Provide the (x, y) coordinate of the cell's center where the given text is located.  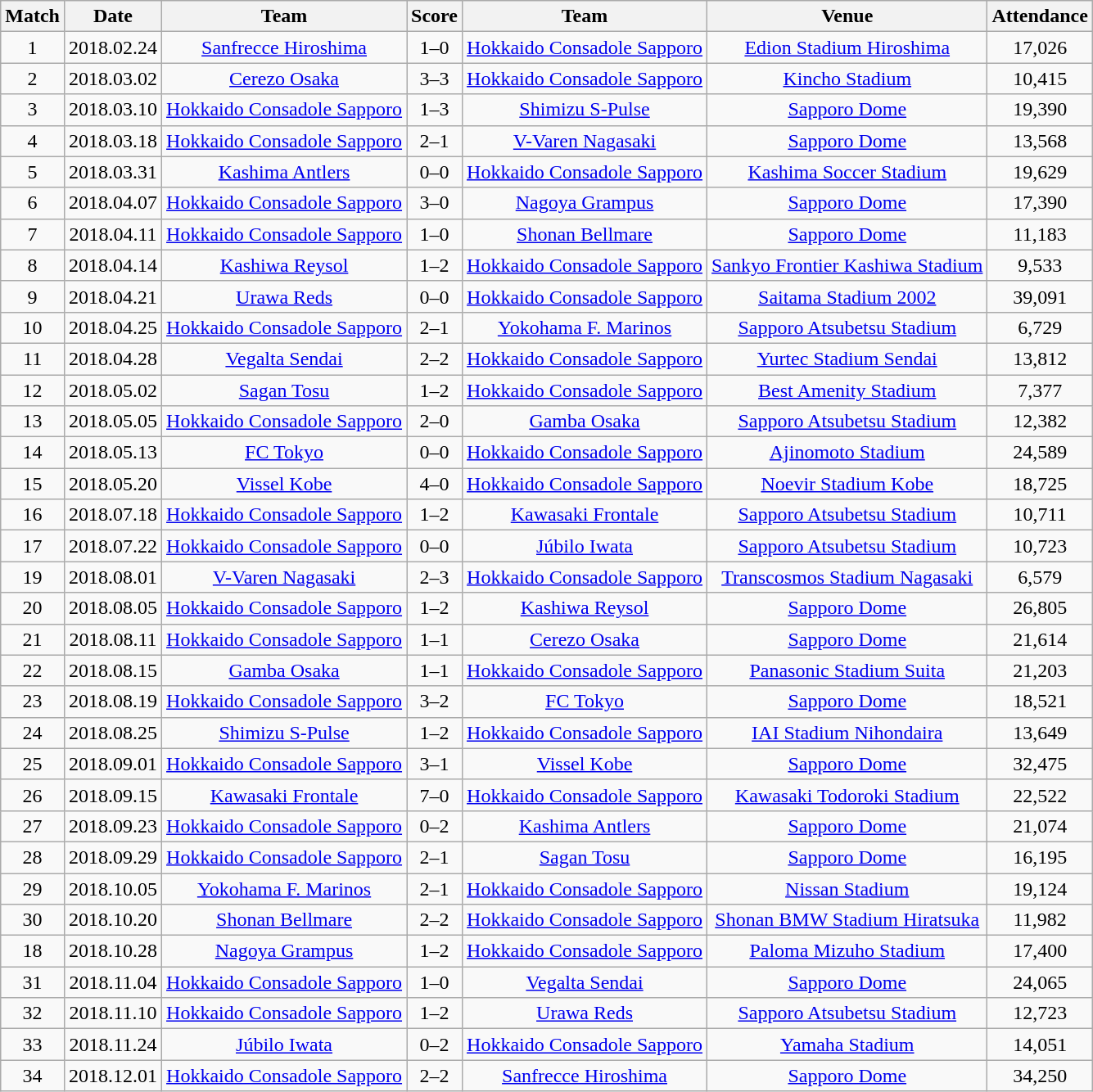
2–0 (435, 422)
Yurtec Stadium Sendai (847, 359)
Panasonic Stadium Suita (847, 670)
22,522 (1040, 795)
20 (33, 608)
7,377 (1040, 390)
2018.09.15 (113, 795)
11,982 (1040, 920)
Nissan Stadium (847, 888)
Date (113, 16)
Shonan BMW Stadium Hiratsuka (847, 920)
2018.11.24 (113, 1045)
32 (33, 1013)
21,074 (1040, 826)
2018.10.28 (113, 951)
2018.05.13 (113, 453)
3–1 (435, 764)
5 (33, 172)
Yamaha Stadium (847, 1045)
25 (33, 764)
2018.08.19 (113, 702)
8 (33, 265)
7–0 (435, 795)
9 (33, 296)
33 (33, 1045)
19,629 (1040, 172)
23 (33, 702)
2018.11.10 (113, 1013)
17,026 (1040, 47)
2018.04.11 (113, 234)
3 (33, 110)
2–3 (435, 577)
2018.08.25 (113, 733)
Edion Stadium Hiroshima (847, 47)
IAI Stadium Nihondaira (847, 733)
28 (33, 857)
Transcosmos Stadium Nagasaki (847, 577)
11,183 (1040, 234)
3–0 (435, 203)
18,521 (1040, 702)
7 (33, 234)
2018.05.20 (113, 484)
2018.10.20 (113, 920)
2018.07.22 (113, 546)
1 (33, 47)
2018.12.01 (113, 1076)
24,065 (1040, 982)
4 (33, 141)
17,390 (1040, 203)
Score (435, 16)
26 (33, 795)
2 (33, 79)
2018.07.18 (113, 515)
6,729 (1040, 327)
26,805 (1040, 608)
30 (33, 920)
29 (33, 888)
18 (33, 951)
31 (33, 982)
2018.08.05 (113, 608)
2018.09.23 (113, 826)
2018.03.31 (113, 172)
3–3 (435, 79)
2018.11.04 (113, 982)
39,091 (1040, 296)
2018.09.29 (113, 857)
21,614 (1040, 639)
2018.08.11 (113, 639)
13,568 (1040, 141)
21,203 (1040, 670)
6,579 (1040, 577)
2018.04.25 (113, 327)
2018.04.28 (113, 359)
14 (33, 453)
2018.08.01 (113, 577)
19,390 (1040, 110)
2018.05.05 (113, 422)
19 (33, 577)
Attendance (1040, 16)
27 (33, 826)
Sankyo Frontier Kashiwa Stadium (847, 265)
12,382 (1040, 422)
2018.04.21 (113, 296)
22 (33, 670)
21 (33, 639)
2018.04.14 (113, 265)
2018.04.07 (113, 203)
Paloma Mizuho Stadium (847, 951)
10,415 (1040, 79)
34,250 (1040, 1076)
11 (33, 359)
17,400 (1040, 951)
13 (33, 422)
10,711 (1040, 515)
Saitama Stadium 2002 (847, 296)
Kincho Stadium (847, 79)
1–3 (435, 110)
2018.02.24 (113, 47)
2018.03.10 (113, 110)
Kawasaki Todoroki Stadium (847, 795)
2018.05.02 (113, 390)
3–2 (435, 702)
9,533 (1040, 265)
Noevir Stadium Kobe (847, 484)
Kashima Soccer Stadium (847, 172)
2018.08.15 (113, 670)
2018.10.05 (113, 888)
10 (33, 327)
6 (33, 203)
4–0 (435, 484)
24 (33, 733)
13,649 (1040, 733)
Ajinomoto Stadium (847, 453)
24,589 (1040, 453)
19,124 (1040, 888)
34 (33, 1076)
32,475 (1040, 764)
16,195 (1040, 857)
12 (33, 390)
12,723 (1040, 1013)
Venue (847, 16)
16 (33, 515)
15 (33, 484)
2018.03.02 (113, 79)
17 (33, 546)
14,051 (1040, 1045)
Match (33, 16)
18,725 (1040, 484)
13,812 (1040, 359)
10,723 (1040, 546)
2018.03.18 (113, 141)
Best Amenity Stadium (847, 390)
2018.09.01 (113, 764)
